Capture the cell that displays the provided text and extract its (x, y) central coordinate. 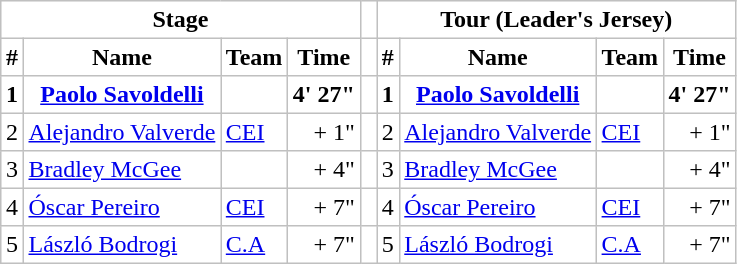
Stage (180, 20)
Tour (Leader's Jersey) (556, 20)
